Output the (x, y) coordinate of the center of the cell containing the given text.  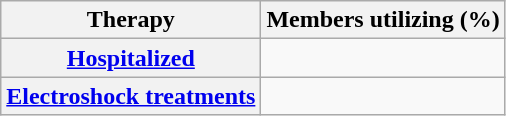
Electroshock treatments (131, 96)
Hospitalized (131, 58)
Therapy (131, 20)
Members utilizing (%) (383, 20)
